Scan for the cell matching the given text and deliver its [X, Y] coordinate at center. 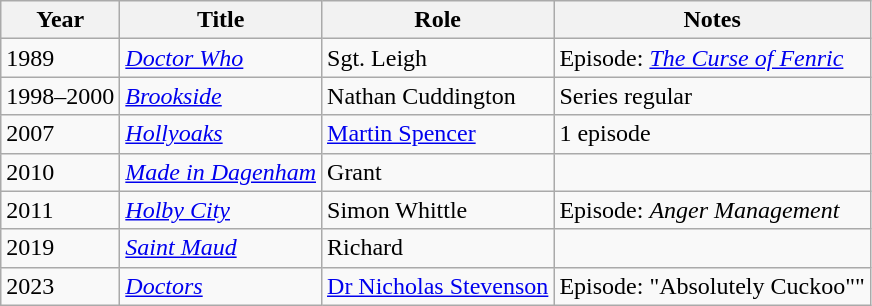
2007 [60, 134]
Episode: The Curse of Fenric [712, 58]
Dr Nicholas Stevenson [438, 286]
Brookside [221, 96]
2023 [60, 286]
2019 [60, 248]
Series regular [712, 96]
Holby City [221, 210]
Title [221, 20]
1998–2000 [60, 96]
Saint Maud [221, 248]
Simon Whittle [438, 210]
Martin Spencer [438, 134]
2010 [60, 172]
Year [60, 20]
Grant [438, 172]
Hollyoaks [221, 134]
Doctors [221, 286]
Role [438, 20]
1989 [60, 58]
Episode: "Absolutely Cuckoo"" [712, 286]
2011 [60, 210]
Sgt. Leigh [438, 58]
Nathan Cuddington [438, 96]
Made in Dagenham [221, 172]
Notes [712, 20]
Richard [438, 248]
Doctor Who [221, 58]
Episode: Anger Management [712, 210]
1 episode [712, 134]
